Pinpoint the cell where the given text exists, returning its (X, Y) midpoint coordinate. 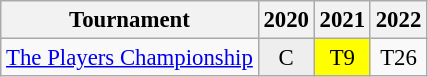
2021 (342, 20)
Tournament (130, 20)
The Players Championship (130, 58)
2022 (398, 20)
T9 (342, 58)
T26 (398, 58)
C (286, 58)
2020 (286, 20)
